Pinpoint the cell where the given text exists, returning its (X, Y) midpoint coordinate. 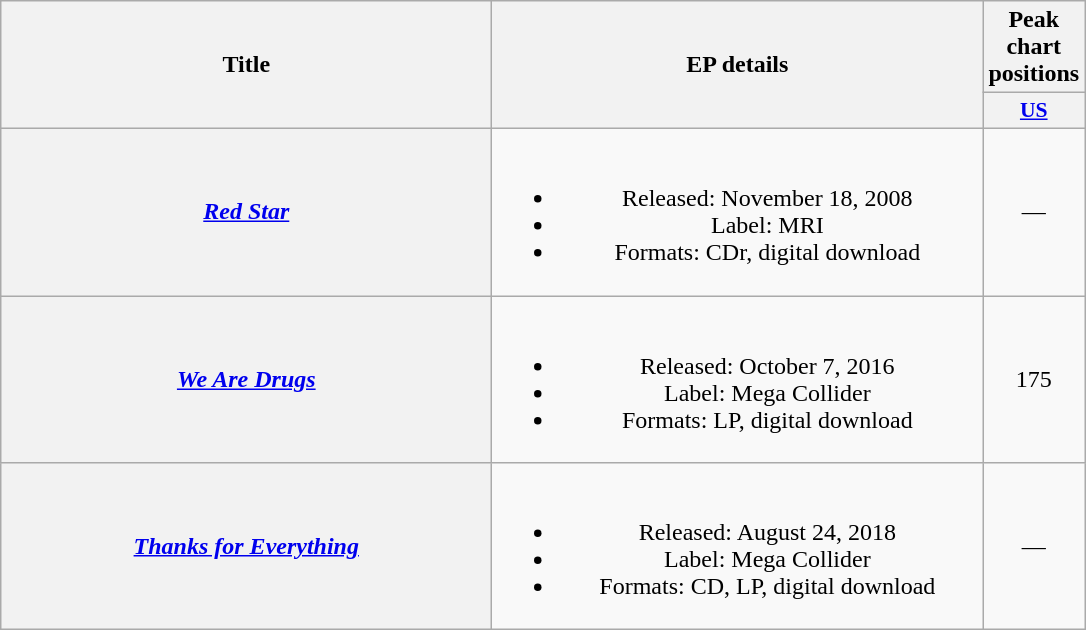
Released: November 18, 2008Label: MRIFormats: CDr, digital download (738, 212)
Released: October 7, 2016Label: Mega ColliderFormats: LP, digital download (738, 380)
EP details (738, 65)
US (1034, 111)
175 (1034, 380)
Title (246, 65)
Peakchartpositions (1034, 47)
Thanks for Everything (246, 546)
We Are Drugs (246, 380)
Red Star (246, 212)
Released: August 24, 2018Label: Mega ColliderFormats: CD, LP, digital download (738, 546)
